Provide the [X, Y] coordinate of the cell's center where the given text is located.  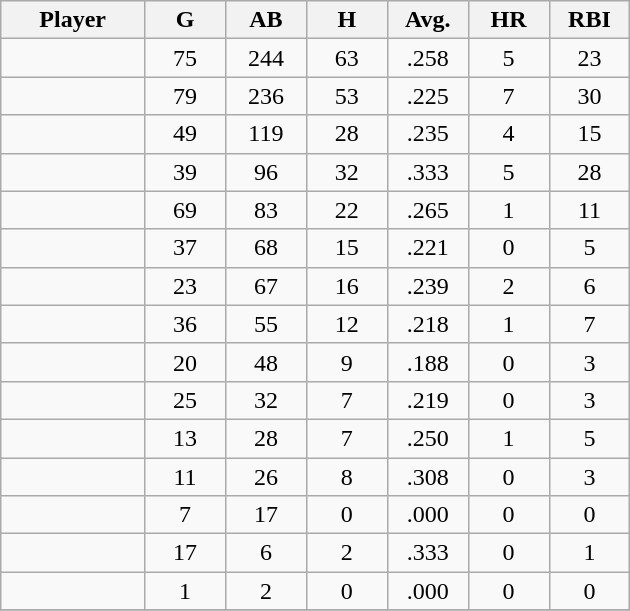
79 [186, 96]
8 [346, 477]
69 [186, 210]
68 [266, 248]
244 [266, 58]
9 [346, 362]
83 [266, 210]
36 [186, 324]
G [186, 20]
53 [346, 96]
67 [266, 286]
.250 [428, 438]
13 [186, 438]
.308 [428, 477]
.225 [428, 96]
39 [186, 172]
49 [186, 134]
26 [266, 477]
63 [346, 58]
.219 [428, 400]
37 [186, 248]
12 [346, 324]
119 [266, 134]
RBI [590, 20]
.258 [428, 58]
.218 [428, 324]
AB [266, 20]
236 [266, 96]
.239 [428, 286]
75 [186, 58]
Avg. [428, 20]
HR [508, 20]
4 [508, 134]
Player [73, 20]
.265 [428, 210]
48 [266, 362]
30 [590, 96]
.188 [428, 362]
16 [346, 286]
.235 [428, 134]
96 [266, 172]
25 [186, 400]
H [346, 20]
55 [266, 324]
22 [346, 210]
.221 [428, 248]
20 [186, 362]
